Scan for the cell matching the given text and deliver its [x, y] coordinate at center. 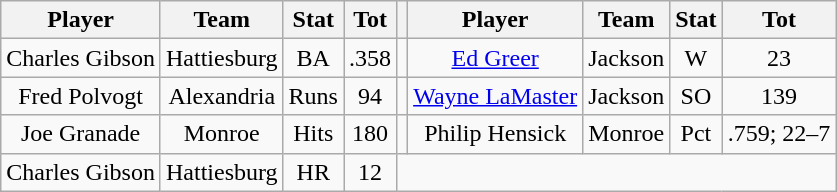
SO [696, 96]
Philip Hensick [496, 134]
12 [370, 172]
.358 [370, 58]
Pct [696, 134]
Joe Granade [81, 134]
HR [313, 172]
.759; 22–7 [779, 134]
Hits [313, 134]
Runs [313, 96]
Wayne LaMaster [496, 96]
Alexandria [222, 96]
180 [370, 134]
Fred Polvogt [81, 96]
94 [370, 96]
23 [779, 58]
139 [779, 96]
Ed Greer [496, 58]
W [696, 58]
BA [313, 58]
